Detect which cell encompasses the target text, then output its [x, y] center coordinate. 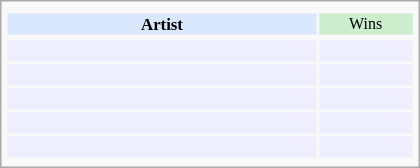
Wins [366, 24]
Artist [162, 24]
